Pinpoint the cell where the given text exists, returning its [X, Y] midpoint coordinate. 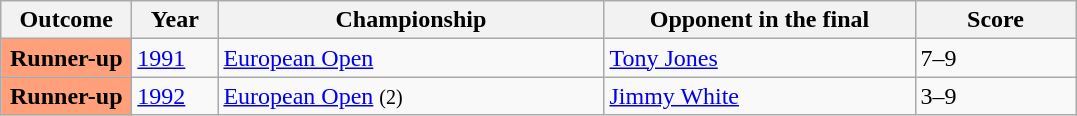
7–9 [996, 58]
European Open (2) [411, 96]
European Open [411, 58]
Outcome [66, 20]
Year [175, 20]
1992 [175, 96]
Championship [411, 20]
Opponent in the final [760, 20]
Tony Jones [760, 58]
1991 [175, 58]
Jimmy White [760, 96]
3–9 [996, 96]
Score [996, 20]
